Find where the given text appears and provide that cell's center as [X, Y] coordinate. 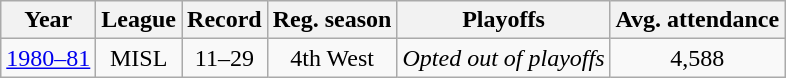
4,588 [698, 58]
1980–81 [48, 58]
Avg. attendance [698, 20]
4th West [332, 58]
Year [48, 20]
Opted out of playoffs [504, 58]
Reg. season [332, 20]
Record [225, 20]
League [139, 20]
11–29 [225, 58]
MISL [139, 58]
Playoffs [504, 20]
